Locate the cell with the specified text and output its [x, y] center coordinate. 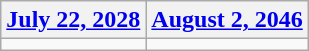
July 22, 2028 [74, 20]
August 2, 2046 [227, 20]
